Pinpoint the cell where the given text exists, returning its [x, y] midpoint coordinate. 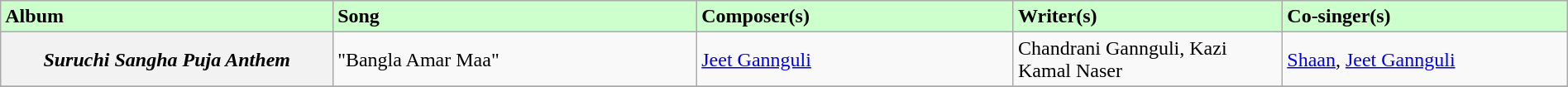
"Bangla Amar Maa" [515, 60]
Shaan, Jeet Gannguli [1425, 60]
Song [515, 17]
Co-singer(s) [1425, 17]
Album [167, 17]
Writer(s) [1148, 17]
Chandrani Gannguli, Kazi Kamal Naser [1148, 60]
Composer(s) [855, 17]
Suruchi Sangha Puja Anthem [167, 60]
Jeet Gannguli [855, 60]
